From the cell containing the given text, extract its center point as (X, Y) coordinate. 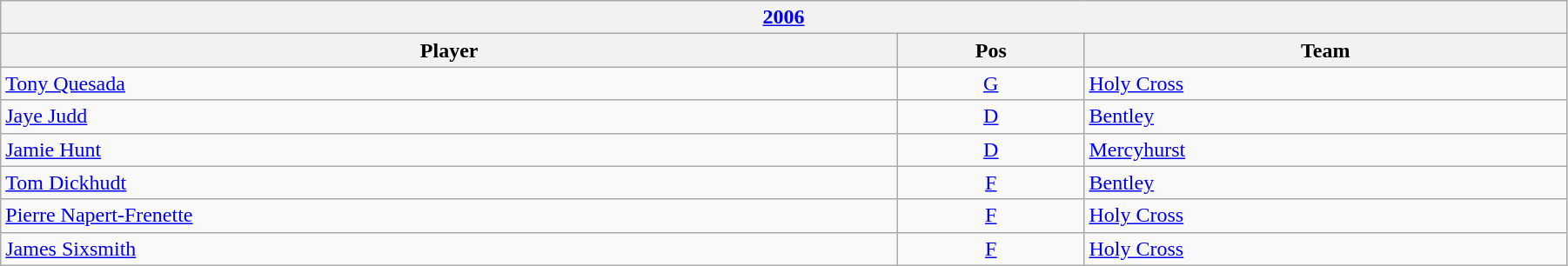
Pierre Napert-Frenette (449, 216)
James Sixsmith (449, 249)
Tom Dickhudt (449, 183)
Player (449, 50)
G (991, 83)
Team (1325, 50)
Jamie Hunt (449, 150)
Jaye Judd (449, 116)
Mercyhurst (1325, 150)
Tony Quesada (449, 83)
2006 (784, 17)
Pos (991, 50)
